Scan for the cell matching the given text and deliver its [x, y] coordinate at center. 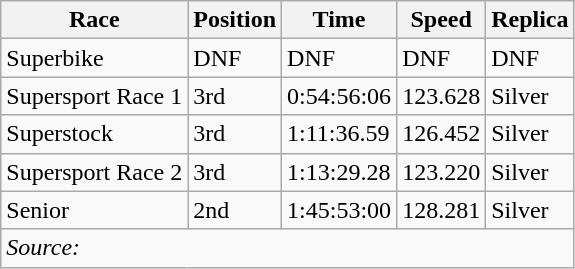
Superbike [94, 58]
Replica [530, 20]
128.281 [442, 210]
1:45:53:00 [340, 210]
126.452 [442, 134]
2nd [235, 210]
123.628 [442, 96]
Senior [94, 210]
Superstock [94, 134]
1:13:29.28 [340, 172]
Supersport Race 1 [94, 96]
123.220 [442, 172]
Time [340, 20]
1:11:36.59 [340, 134]
Race [94, 20]
Speed [442, 20]
Supersport Race 2 [94, 172]
Source: [288, 248]
0:54:56:06 [340, 96]
Position [235, 20]
